Capture the cell that displays the provided text and extract its (X, Y) central coordinate. 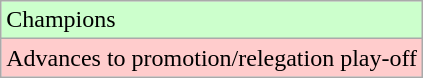
Advances to promotion/relegation play-off (212, 58)
Champions (212, 20)
